Return (X, Y) of the center of cell containing provided text 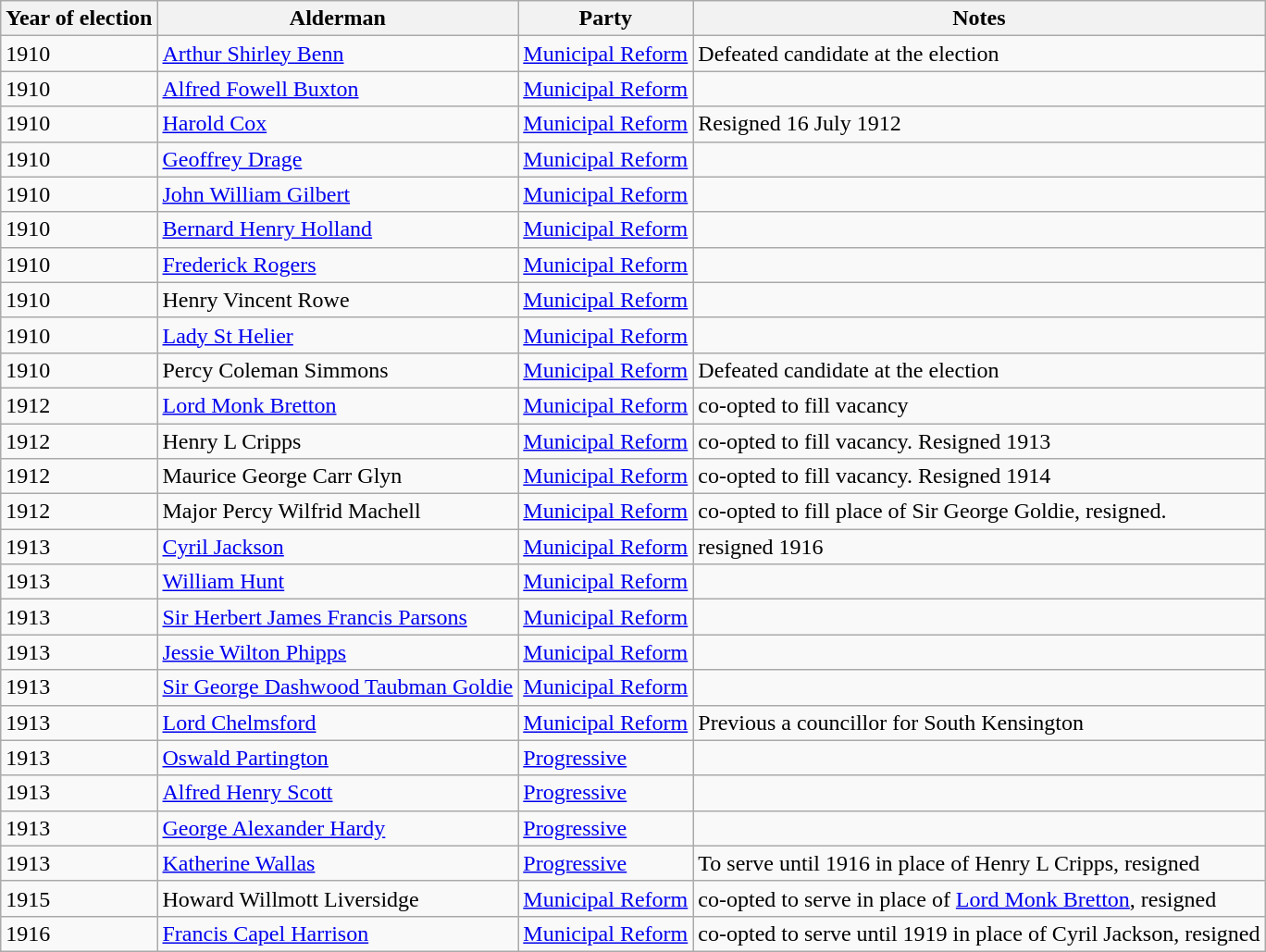
Alfred Fowell Buxton (338, 89)
co-opted to fill vacancy (979, 405)
1915 (80, 898)
co-opted to serve until 1919 in place of Cyril Jackson, resigned (979, 933)
Harold Cox (338, 124)
Cyril Jackson (338, 547)
co-opted to fill place of Sir George Goldie, resigned. (979, 512)
Sir Herbert James Francis Parsons (338, 617)
Maurice George Carr Glyn (338, 476)
co-opted to fill vacancy. Resigned 1914 (979, 476)
Alfred Henry Scott (338, 793)
George Alexander Hardy (338, 828)
William Hunt (338, 582)
John William Gilbert (338, 194)
Jessie Wilton Phipps (338, 652)
Notes (979, 19)
Oswald Partington (338, 758)
Geoffrey Drage (338, 159)
Percy Coleman Simmons (338, 370)
Sir George Dashwood Taubman Goldie (338, 687)
1916 (80, 933)
Resigned 16 July 1912 (979, 124)
Year of election (80, 19)
co-opted to fill vacancy. Resigned 1913 (979, 441)
Alderman (338, 19)
Arthur Shirley Benn (338, 54)
Francis Capel Harrison (338, 933)
Lord Chelmsford (338, 723)
Lord Monk Bretton (338, 405)
Henry Vincent Rowe (338, 300)
Howard Willmott Liversidge (338, 898)
Party (605, 19)
Bernard Henry Holland (338, 229)
co-opted to serve in place of Lord Monk Bretton, resigned (979, 898)
Previous a councillor for South Kensington (979, 723)
Henry L Cripps (338, 441)
resigned 1916 (979, 547)
Lady St Helier (338, 335)
Major Percy Wilfrid Machell (338, 512)
To serve until 1916 in place of Henry L Cripps, resigned (979, 863)
Katherine Wallas (338, 863)
Frederick Rogers (338, 265)
